Provide the [X, Y] coordinate of the cell's center where the given text is located.  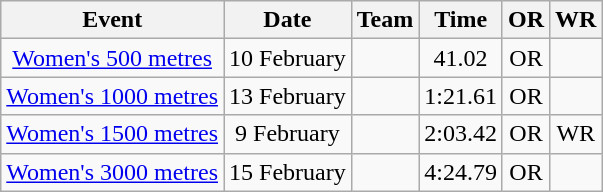
13 February [288, 96]
2:03.42 [461, 134]
9 February [288, 134]
Event [112, 20]
1:21.61 [461, 96]
Women's 3000 metres [112, 172]
Date [288, 20]
41.02 [461, 58]
Women's 1000 metres [112, 96]
Women's 500 metres [112, 58]
4:24.79 [461, 172]
Team [385, 20]
15 February [288, 172]
Women's 1500 metres [112, 134]
10 February [288, 58]
Time [461, 20]
